Provide the (X, Y) coordinate of the cell's center where the given text is located.  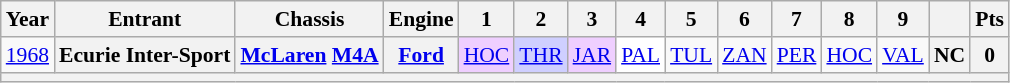
TUL (691, 55)
Entrant (144, 19)
Chassis (309, 19)
JAR (592, 55)
6 (744, 19)
4 (640, 19)
3 (592, 19)
1 (487, 19)
Pts (990, 19)
PER (797, 55)
Year (28, 19)
2 (540, 19)
VAL (903, 55)
THR (540, 55)
0 (990, 55)
McLaren M4A (309, 55)
8 (849, 19)
7 (797, 19)
Engine (422, 19)
9 (903, 19)
NC (950, 55)
Ford (422, 55)
5 (691, 19)
PAL (640, 55)
Ecurie Inter-Sport (144, 55)
ZAN (744, 55)
1968 (28, 55)
